From the cell containing the given text, extract its center point as (X, Y) coordinate. 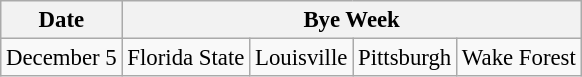
Florida State (186, 58)
Date (62, 20)
December 5 (62, 58)
Bye Week (352, 20)
Pittsburgh (405, 58)
Louisville (302, 58)
Wake Forest (520, 58)
